Extract the (X, Y) coordinate from the center of the cell holding the provided text.  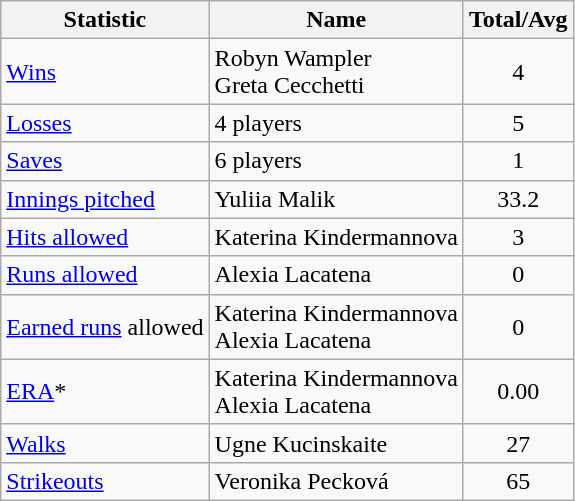
Strikeouts (105, 481)
6 players (336, 161)
33.2 (518, 199)
27 (518, 443)
Walks (105, 443)
Yuliia Malik (336, 199)
65 (518, 481)
Runs allowed (105, 275)
Losses (105, 123)
Name (336, 20)
Total/Avg (518, 20)
0.00 (518, 392)
Katerina Kindermannova (336, 237)
3 (518, 237)
Robyn Wampler Greta Cecchetti (336, 72)
Wins (105, 72)
Ugne Kucinskaite (336, 443)
1 (518, 161)
Hits allowed (105, 237)
Alexia Lacatena (336, 275)
4 players (336, 123)
4 (518, 72)
Statistic (105, 20)
ERA* (105, 392)
Innings pitched (105, 199)
5 (518, 123)
Earned runs allowed (105, 326)
Saves (105, 161)
Veronika Pecková (336, 481)
